Scan for the cell matching the given text and deliver its (x, y) coordinate at center. 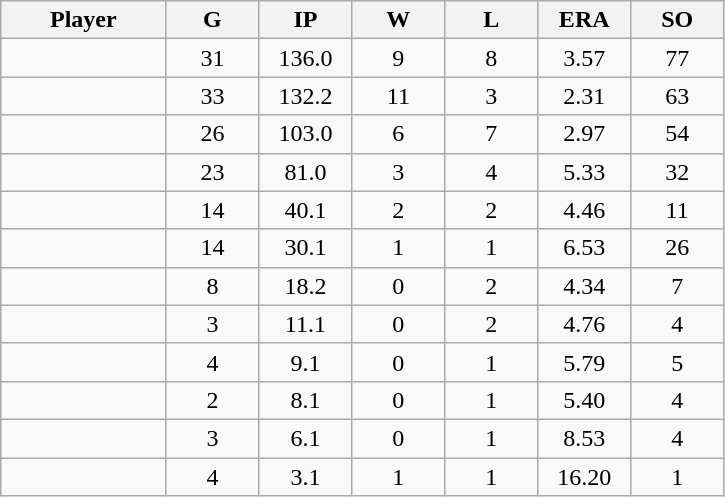
23 (212, 172)
9 (398, 58)
103.0 (306, 134)
11.1 (306, 324)
W (398, 20)
40.1 (306, 210)
SO (678, 20)
33 (212, 96)
77 (678, 58)
5.79 (584, 362)
81.0 (306, 172)
3.1 (306, 477)
2.31 (584, 96)
4.76 (584, 324)
2.97 (584, 134)
6 (398, 134)
30.1 (306, 248)
63 (678, 96)
6.1 (306, 438)
132.2 (306, 96)
31 (212, 58)
IP (306, 20)
5 (678, 362)
18.2 (306, 286)
16.20 (584, 477)
Player (84, 20)
54 (678, 134)
G (212, 20)
8.53 (584, 438)
3.57 (584, 58)
5.40 (584, 400)
136.0 (306, 58)
5.33 (584, 172)
9.1 (306, 362)
4.34 (584, 286)
ERA (584, 20)
32 (678, 172)
L (492, 20)
4.46 (584, 210)
6.53 (584, 248)
8.1 (306, 400)
